From the cell containing the given text, extract its center point as [x, y] coordinate. 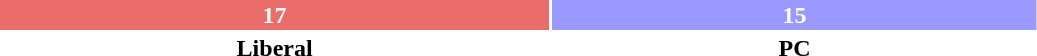
17 [274, 15]
15 [794, 15]
